Identify which cell holds the provided text, then report its (x, y) central coordinate. 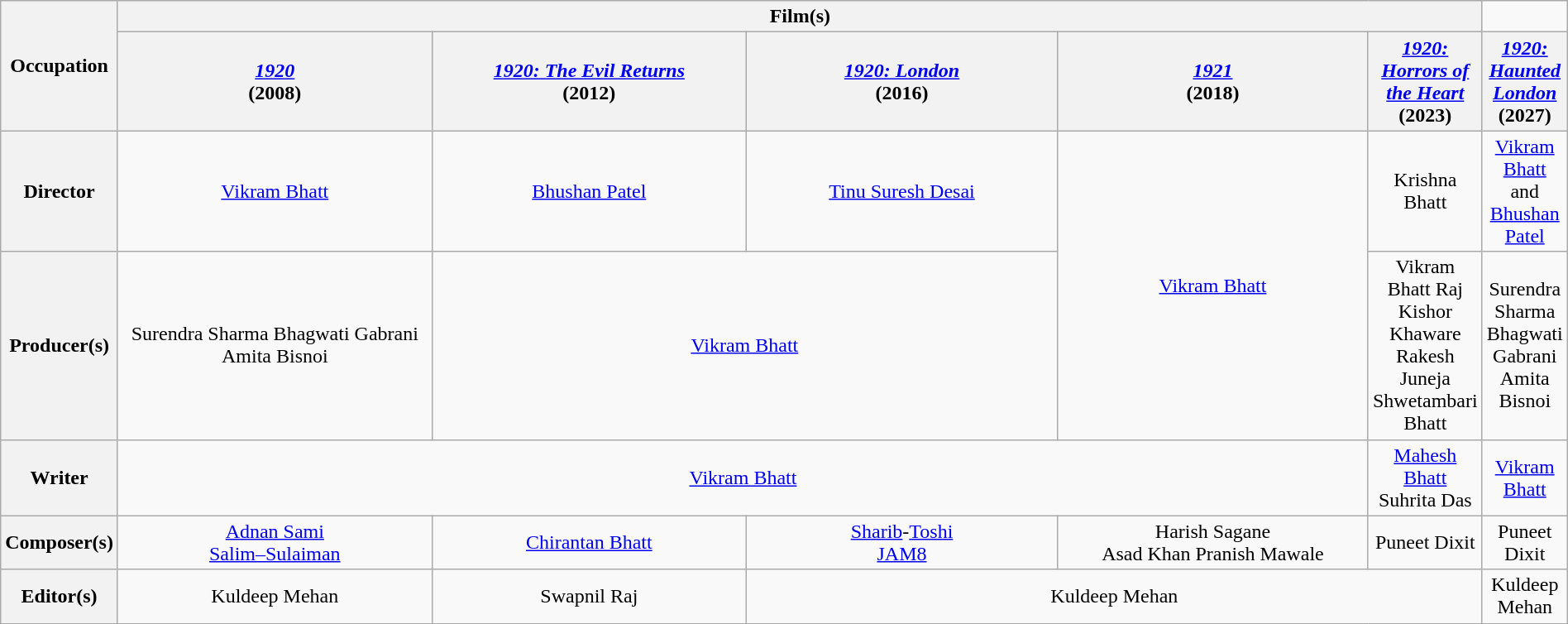
Vikram Bhatt Raj Kishor Khaware Rakesh Juneja Shwetambari Bhatt (1425, 346)
1920: Haunted London (2027) (1525, 81)
Harish SaganeAsad Khan Pranish Mawale (1212, 543)
Director (60, 191)
Producer(s) (60, 346)
Adnan SamiSalim–Sulaiman (275, 543)
Writer (60, 478)
Tinu Suresh Desai (902, 191)
Krishna Bhatt (1425, 191)
1920(2008) (275, 81)
Mahesh Bhatt Suhrita Das (1425, 478)
1920: Horrors of the Heart(2023) (1425, 81)
1921(2018) (1212, 81)
Composer(s) (60, 543)
1920: The Evil Returns(2012) (589, 81)
Occupation (60, 66)
1920: London(2016) (902, 81)
Swapnil Raj (589, 596)
Sharib-ToshiJAM8 (902, 543)
Chirantan Bhatt (589, 543)
Film(s) (800, 17)
Vikram Bhatt and Bhushan Patel (1525, 191)
Bhushan Patel (589, 191)
Editor(s) (60, 596)
